Search for the cell housing the specified text and yield its (X, Y) center coordinate. 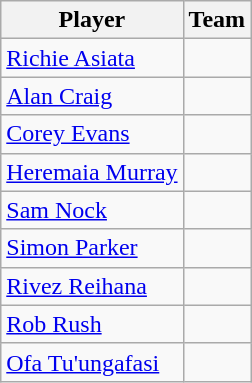
Alan Craig (92, 96)
Sam Nock (92, 210)
Simon Parker (92, 248)
Player (92, 20)
Richie Asiata (92, 58)
Team (217, 20)
Corey Evans (92, 134)
Ofa Tu'ungafasi (92, 362)
Rivez Reihana (92, 286)
Heremaia Murray (92, 172)
Rob Rush (92, 324)
